Return (X, Y) of the center of cell containing provided text 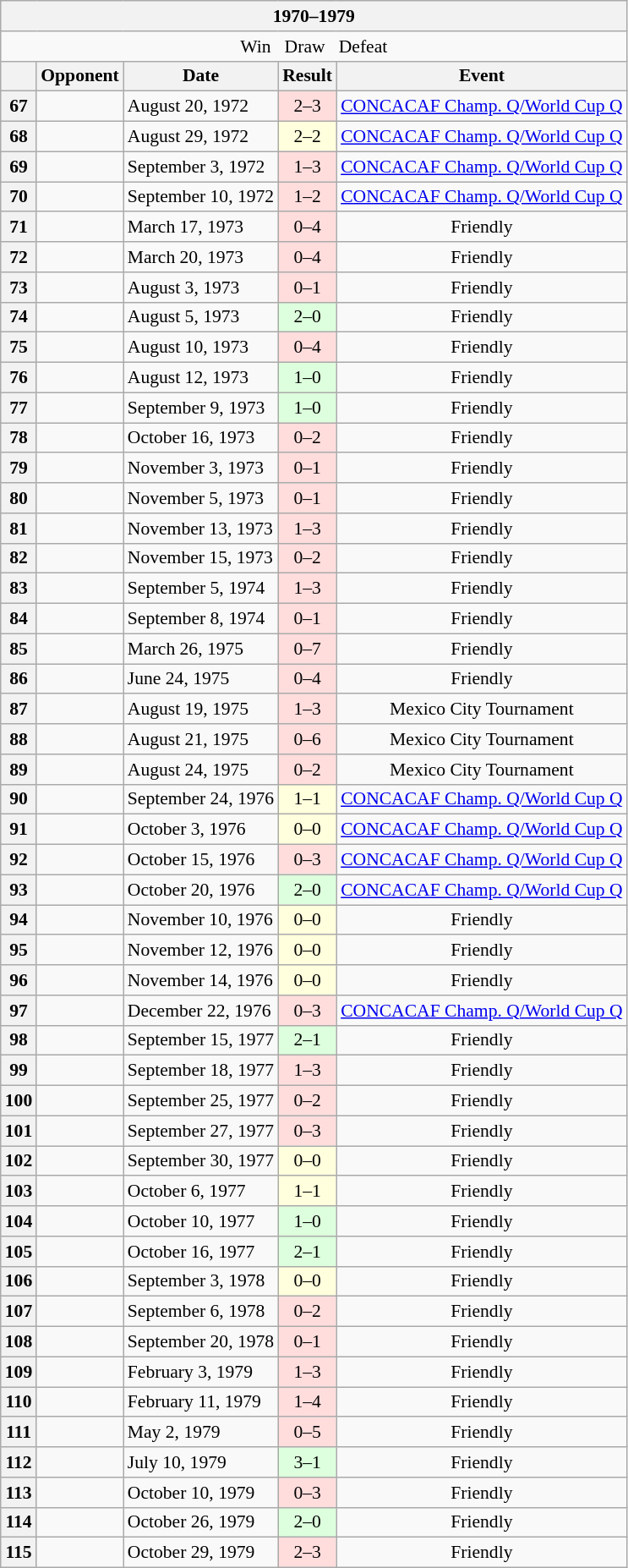
92 (19, 860)
October 15, 1976 (201, 860)
113 (19, 1493)
February 3, 1979 (201, 1372)
115 (19, 1553)
September 30, 1977 (201, 1161)
110 (19, 1402)
September 9, 1973 (201, 408)
1–4 (308, 1402)
Event (482, 76)
0–6 (308, 739)
September 5, 1974 (201, 589)
October 26, 1979 (201, 1522)
September 24, 1976 (201, 799)
1–2 (308, 197)
74 (19, 317)
83 (19, 589)
October 16, 1973 (201, 438)
87 (19, 710)
November 13, 1973 (201, 529)
October 10, 1977 (201, 1221)
96 (19, 980)
September 10, 1972 (201, 197)
88 (19, 739)
108 (19, 1342)
70 (19, 197)
109 (19, 1372)
March 20, 1973 (201, 257)
98 (19, 1040)
May 2, 1979 (201, 1433)
3–1 (308, 1462)
Win Draw Defeat (314, 47)
2–2 (308, 137)
76 (19, 378)
October 16, 1977 (201, 1252)
Date (201, 76)
100 (19, 1101)
106 (19, 1281)
September 3, 1978 (201, 1281)
September 20, 1978 (201, 1342)
67 (19, 107)
December 22, 1976 (201, 1011)
November 15, 1973 (201, 558)
0–7 (308, 649)
August 24, 1975 (201, 770)
September 3, 1972 (201, 167)
October 10, 1979 (201, 1493)
104 (19, 1221)
November 5, 1973 (201, 498)
Opponent (79, 76)
73 (19, 288)
September 27, 1977 (201, 1131)
July 10, 1979 (201, 1462)
November 12, 1976 (201, 951)
101 (19, 1131)
1970–1979 (314, 16)
69 (19, 167)
103 (19, 1192)
September 18, 1977 (201, 1071)
114 (19, 1522)
September 15, 1977 (201, 1040)
August 20, 1972 (201, 107)
82 (19, 558)
105 (19, 1252)
84 (19, 619)
August 12, 1973 (201, 378)
September 25, 1977 (201, 1101)
72 (19, 257)
August 3, 1973 (201, 288)
77 (19, 408)
October 3, 1976 (201, 830)
80 (19, 498)
June 24, 1975 (201, 679)
111 (19, 1433)
August 5, 1973 (201, 317)
68 (19, 137)
86 (19, 679)
August 29, 1972 (201, 137)
107 (19, 1312)
August 19, 1975 (201, 710)
March 26, 1975 (201, 649)
81 (19, 529)
112 (19, 1462)
Result (308, 76)
89 (19, 770)
90 (19, 799)
September 6, 1978 (201, 1312)
93 (19, 890)
August 10, 1973 (201, 348)
97 (19, 1011)
August 21, 1975 (201, 739)
November 14, 1976 (201, 980)
71 (19, 228)
94 (19, 920)
0–5 (308, 1433)
79 (19, 469)
99 (19, 1071)
March 17, 1973 (201, 228)
85 (19, 649)
November 3, 1973 (201, 469)
78 (19, 438)
October 20, 1976 (201, 890)
102 (19, 1161)
95 (19, 951)
November 10, 1976 (201, 920)
October 6, 1977 (201, 1192)
February 11, 1979 (201, 1402)
75 (19, 348)
October 29, 1979 (201, 1553)
91 (19, 830)
September 8, 1974 (201, 619)
